Return [X, Y] of the center of cell containing provided text 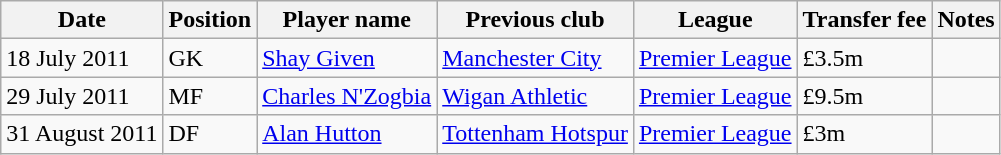
31 August 2011 [82, 134]
Tottenham Hotspur [536, 134]
Shay Given [347, 58]
MF [210, 96]
GK [210, 58]
League [715, 20]
Notes [966, 20]
Alan Hutton [347, 134]
Previous club [536, 20]
Date [82, 20]
£9.5m [864, 96]
Charles N'Zogbia [347, 96]
Wigan Athletic [536, 96]
18 July 2011 [82, 58]
29 July 2011 [82, 96]
DF [210, 134]
£3.5m [864, 58]
Position [210, 20]
Transfer fee [864, 20]
Player name [347, 20]
£3m [864, 134]
Manchester City [536, 58]
